Scan for the cell matching the given text and deliver its [x, y] coordinate at center. 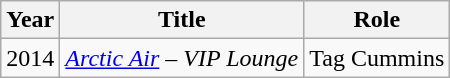
Tag Cummins [377, 58]
Role [377, 20]
Arctic Air – VIP Lounge [182, 58]
Title [182, 20]
Year [30, 20]
2014 [30, 58]
